Provide the (X, Y) coordinate of the cell's center where the given text is located.  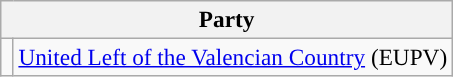
Party (227, 19)
United Left of the Valencian Country (EUPV) (233, 57)
